Find where the given text appears and provide that cell's center as (x, y) coordinate. 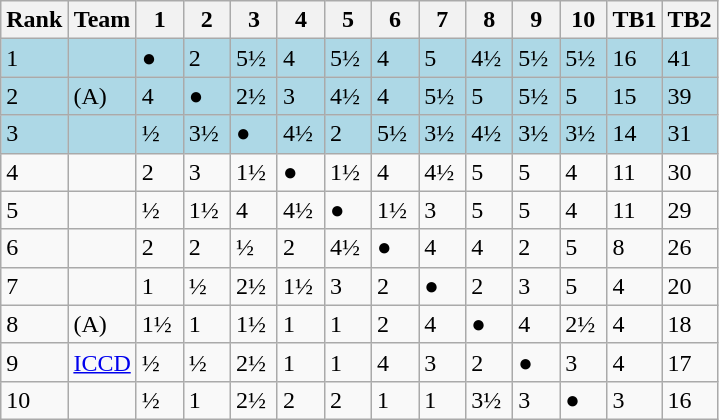
Team (102, 20)
TB1 (634, 20)
17 (690, 362)
18 (690, 324)
TB2 (690, 20)
26 (690, 248)
29 (690, 210)
ICCD (102, 362)
Rank (34, 20)
39 (690, 96)
14 (634, 134)
15 (634, 96)
31 (690, 134)
30 (690, 172)
41 (690, 58)
20 (690, 286)
